Capture the cell that displays the provided text and extract its [X, Y] central coordinate. 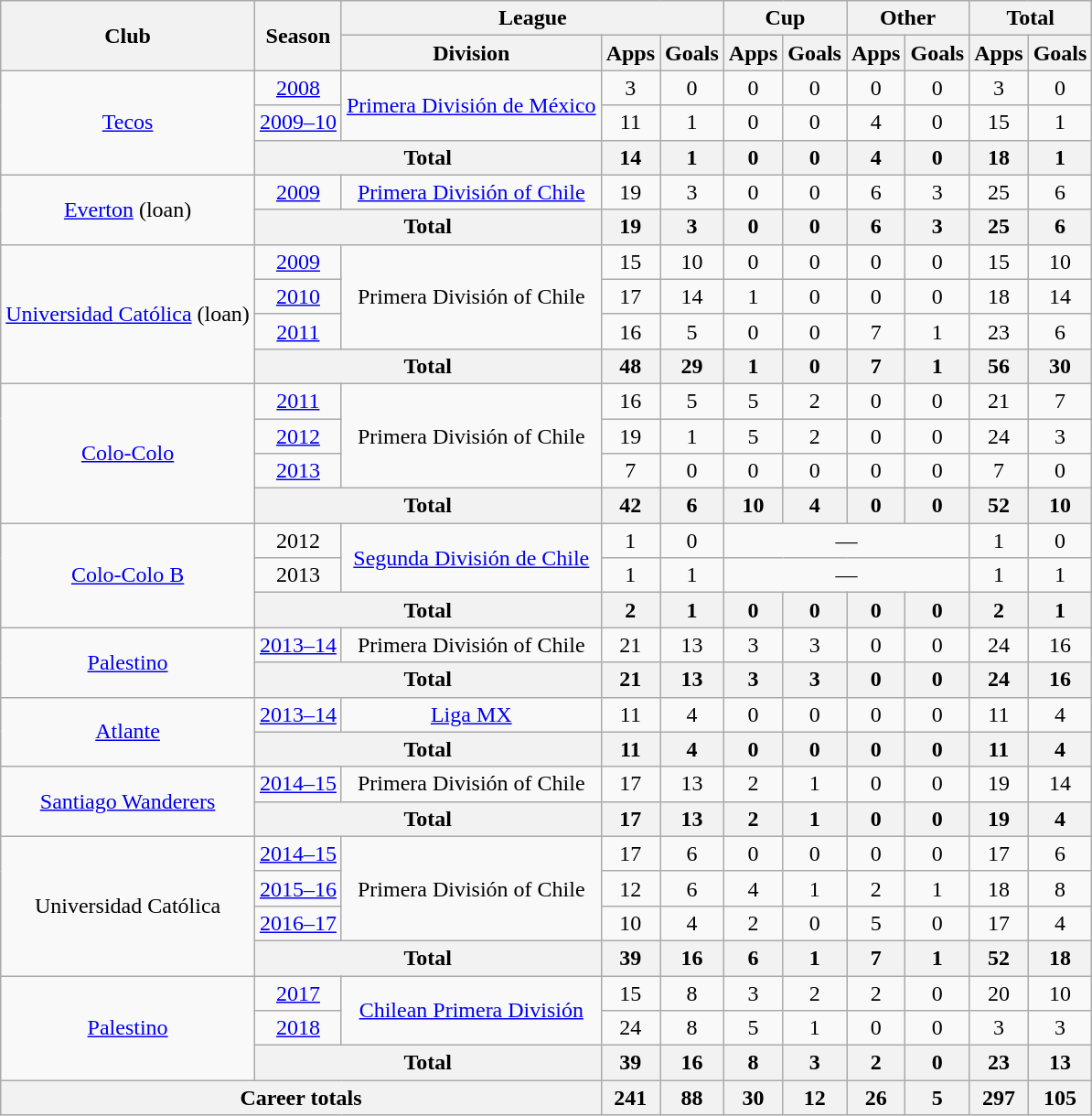
Colo-Colo [128, 453]
88 [692, 1098]
Atlante [128, 732]
48 [630, 366]
2018 [298, 1028]
Primera División de México [471, 105]
56 [999, 366]
League [532, 18]
2017 [298, 993]
Segunda División de Chile [471, 558]
26 [876, 1098]
2010 [298, 296]
Liga MX [471, 714]
241 [630, 1098]
42 [630, 506]
Club [128, 36]
Cup [785, 18]
Chilean Primera División [471, 1010]
2016–17 [298, 923]
Santiago Wanderers [128, 801]
Universidad Católica (loan) [128, 314]
2009–10 [298, 123]
Season [298, 36]
297 [999, 1098]
20 [999, 993]
Tecos [128, 123]
Other [908, 18]
2015–16 [298, 888]
105 [1060, 1098]
Division [471, 53]
2008 [298, 88]
29 [692, 366]
Colo-Colo B [128, 575]
Career totals [301, 1098]
Universidad Católica [128, 906]
Everton (loan) [128, 209]
